Identify which cell holds the provided text, then report its [X, Y] central coordinate. 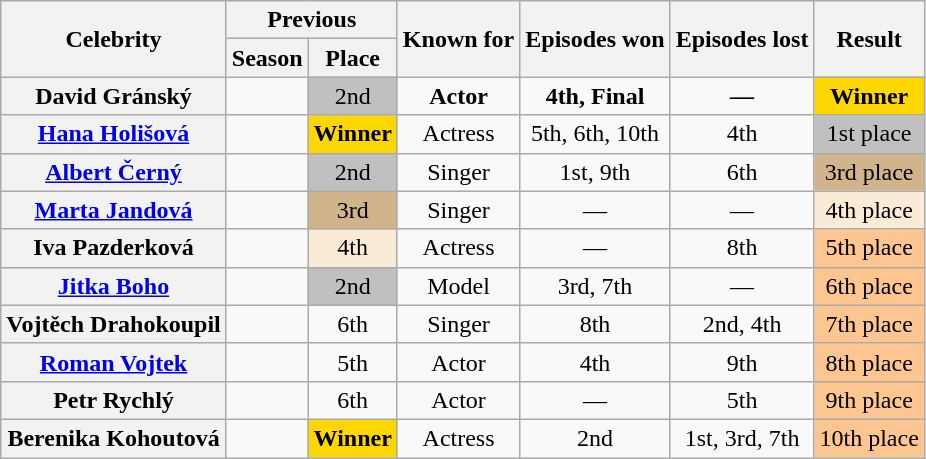
Result [869, 39]
3rd [352, 210]
Petr Rychlý [114, 400]
1st, 3rd, 7th [742, 438]
Iva Pazderková [114, 248]
Previous [312, 20]
3rd place [869, 172]
Jitka Boho [114, 286]
Episodes won [595, 39]
3rd, 7th [595, 286]
2nd, 4th [742, 324]
1st, 9th [595, 172]
8th place [869, 362]
Known for [458, 39]
5th, 6th, 10th [595, 134]
7th place [869, 324]
Roman Vojtek [114, 362]
10th place [869, 438]
Vojtěch Drahokoupil [114, 324]
Episodes lost [742, 39]
9th [742, 362]
4th place [869, 210]
Berenika Kohoutová [114, 438]
4th, Final [595, 96]
6th place [869, 286]
1st place [869, 134]
Albert Černý [114, 172]
Hana Holišová [114, 134]
Place [352, 58]
David Gránský [114, 96]
Model [458, 286]
Marta Jandová [114, 210]
5th place [869, 248]
Season [267, 58]
Celebrity [114, 39]
9th place [869, 400]
